Provide the (X, Y) coordinate of the cell's center where the given text is located.  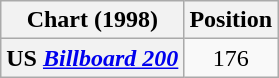
Chart (1998) (92, 20)
US Billboard 200 (92, 58)
Position (231, 20)
176 (231, 58)
